Scan for the cell matching the given text and deliver its [x, y] coordinate at center. 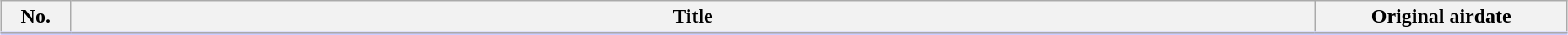
No. [35, 17]
Title [693, 17]
Original airdate [1441, 17]
